Identify which cell holds the provided text, then report its [x, y] central coordinate. 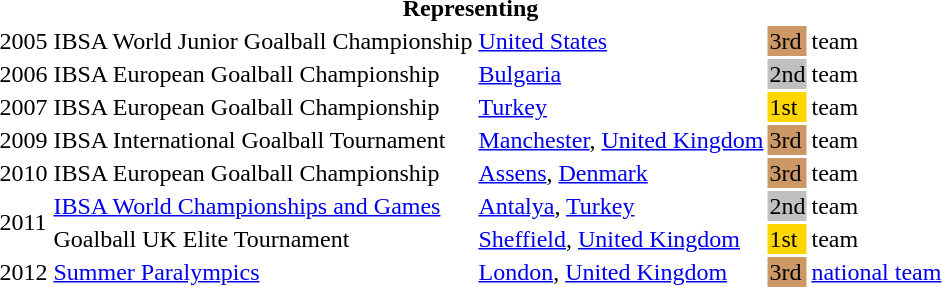
IBSA World Junior Goalball Championship [263, 41]
Bulgaria [621, 74]
Sheffield, United Kingdom [621, 239]
Summer Paralympics [263, 272]
Assens, Denmark [621, 173]
IBSA International Goalball Tournament [263, 140]
United States [621, 41]
Goalball UK Elite Tournament [263, 239]
Antalya, Turkey [621, 206]
Turkey [621, 107]
Manchester, United Kingdom [621, 140]
London, United Kingdom [621, 272]
IBSA World Championships and Games [263, 206]
